Output the (x, y) coordinate of the center of the cell containing the given text.  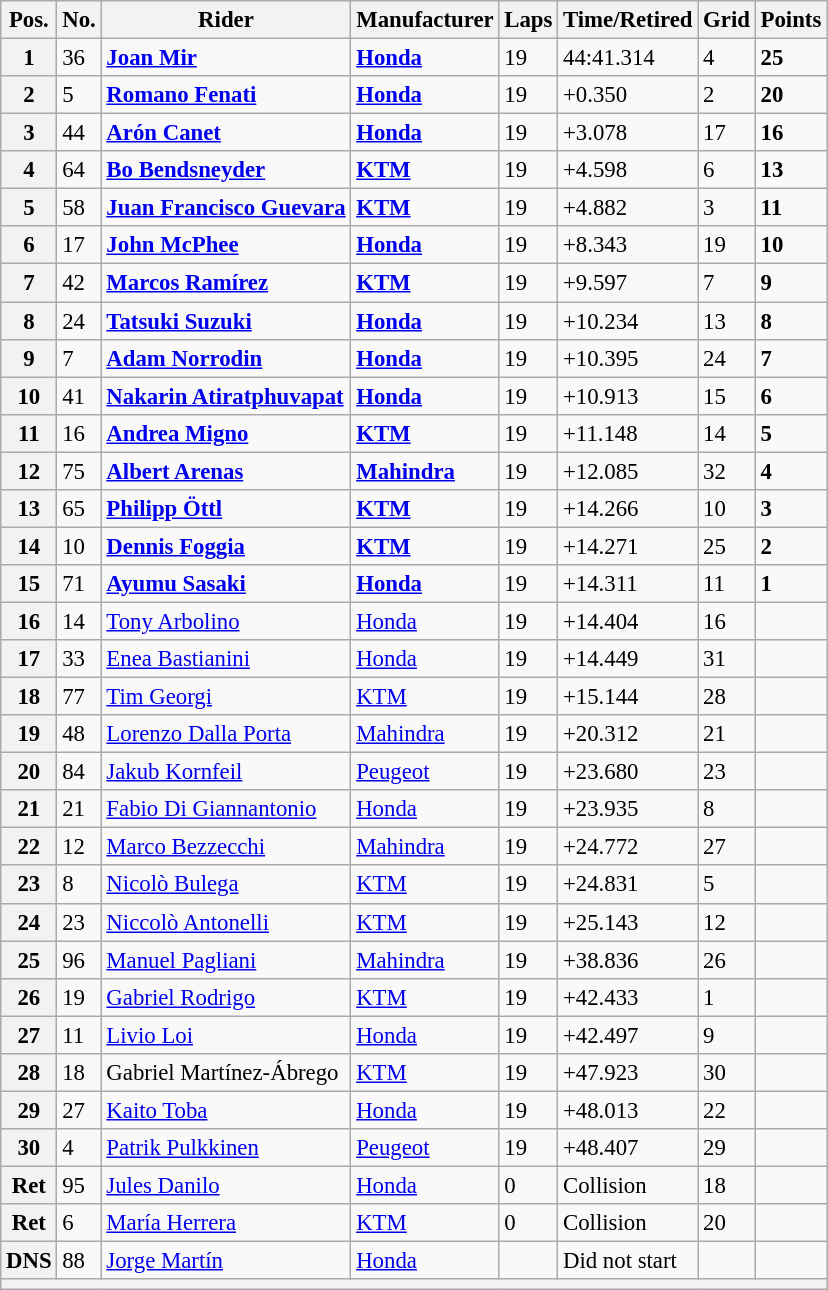
Gabriel Martínez-Ábrego (226, 1073)
Niccolò Antonelli (226, 922)
Adam Norrodin (226, 358)
Laps (528, 20)
+0.350 (628, 95)
+48.407 (628, 1148)
Patrik Pulkkinen (226, 1148)
+48.013 (628, 1110)
96 (79, 960)
48 (79, 734)
+25.143 (628, 922)
Albert Arenas (226, 471)
Dennis Foggia (226, 546)
Romano Fenati (226, 95)
36 (79, 58)
Tatsuki Suzuki (226, 321)
Fabio Di Giannantonio (226, 809)
41 (79, 396)
Time/Retired (628, 20)
+3.078 (628, 133)
44 (79, 133)
95 (79, 1185)
Jorge Martín (226, 1261)
+23.680 (628, 772)
Marcos Ramírez (226, 283)
+14.311 (628, 584)
Rider (226, 20)
+23.935 (628, 809)
Andrea Migno (226, 433)
Manufacturer (425, 20)
Marco Bezzecchi (226, 847)
+20.312 (628, 734)
71 (79, 584)
+9.597 (628, 283)
64 (79, 170)
31 (726, 659)
+10.395 (628, 358)
+10.234 (628, 321)
+10.913 (628, 396)
Lorenzo Dalla Porta (226, 734)
+38.836 (628, 960)
+24.772 (628, 847)
Tim Georgi (226, 697)
+11.148 (628, 433)
+4.598 (628, 170)
+8.343 (628, 245)
Livio Loi (226, 1035)
Joan Mir (226, 58)
Arón Canet (226, 133)
Enea Bastianini (226, 659)
Nicolò Bulega (226, 885)
+12.085 (628, 471)
+14.449 (628, 659)
Points (790, 20)
+24.831 (628, 885)
Juan Francisco Guevara (226, 208)
75 (79, 471)
Nakarin Atiratphuvapat (226, 396)
+14.266 (628, 509)
Gabriel Rodrigo (226, 997)
Jules Danilo (226, 1185)
58 (79, 208)
Bo Bendsneyder (226, 170)
84 (79, 772)
+14.404 (628, 621)
88 (79, 1261)
Tony Arbolino (226, 621)
+42.497 (628, 1035)
+42.433 (628, 997)
DNS (29, 1261)
John McPhee (226, 245)
Kaito Toba (226, 1110)
No. (79, 20)
Manuel Pagliani (226, 960)
Pos. (29, 20)
María Herrera (226, 1223)
+47.923 (628, 1073)
33 (79, 659)
Philipp Öttl (226, 509)
44:41.314 (628, 58)
Jakub Kornfeil (226, 772)
+14.271 (628, 546)
42 (79, 283)
+15.144 (628, 697)
32 (726, 471)
Did not start (628, 1261)
Ayumu Sasaki (226, 584)
Grid (726, 20)
77 (79, 697)
+4.882 (628, 208)
65 (79, 509)
